Provide the [X, Y] coordinate of the cell's center where the given text is located.  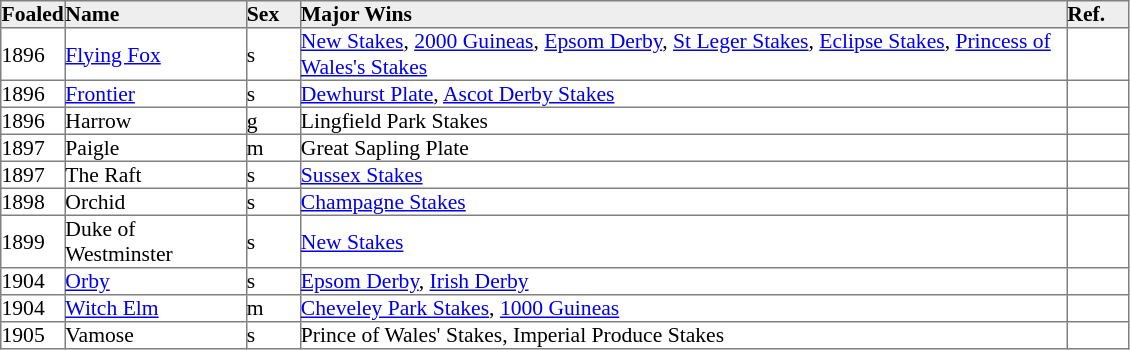
The Raft [156, 174]
Name [156, 14]
Witch Elm [156, 308]
Frontier [156, 94]
Major Wins [683, 14]
1899 [33, 241]
Orchid [156, 202]
Cheveley Park Stakes, 1000 Guineas [683, 308]
New Stakes [683, 241]
g [273, 120]
New Stakes, 2000 Guineas, Epsom Derby, St Leger Stakes, Eclipse Stakes, Princess of Wales's Stakes [683, 54]
1905 [33, 336]
Dewhurst Plate, Ascot Derby Stakes [683, 94]
Duke of Westminster [156, 241]
Great Sapling Plate [683, 148]
Harrow [156, 120]
Foaled [33, 14]
1898 [33, 202]
Prince of Wales' Stakes, Imperial Produce Stakes [683, 336]
Lingfield Park Stakes [683, 120]
Champagne Stakes [683, 202]
Sex [273, 14]
Paigle [156, 148]
Epsom Derby, Irish Derby [683, 282]
Sussex Stakes [683, 174]
Ref. [1098, 14]
Flying Fox [156, 54]
Vamose [156, 336]
Orby [156, 282]
